Capture the cell that displays the provided text and extract its (X, Y) central coordinate. 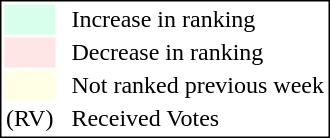
Not ranked previous week (198, 85)
Received Votes (198, 119)
Decrease in ranking (198, 53)
(RV) (29, 119)
Increase in ranking (198, 19)
